Identify which cell holds the provided text, then report its (x, y) central coordinate. 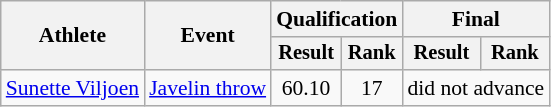
Sunette Viljoen (72, 88)
Event (208, 36)
Qualification (336, 19)
Athlete (72, 36)
Javelin throw (208, 88)
17 (372, 88)
Final (476, 19)
60.10 (306, 88)
did not advance (476, 88)
